Find where the given text appears and provide that cell's center as [x, y] coordinate. 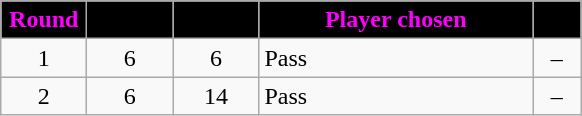
Player chosen [396, 20]
14 [216, 96]
1 [44, 58]
Round [44, 20]
2 [44, 96]
